Pinpoint the cell where the given text exists, returning its (X, Y) midpoint coordinate. 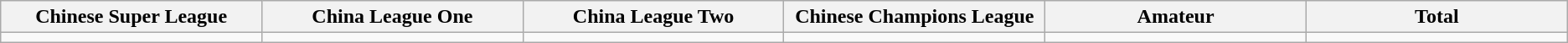
Chinese Super League (132, 17)
China League Two (653, 17)
Chinese Champions League (915, 17)
China League One (392, 17)
Amateur (1176, 17)
Total (1436, 17)
